Provide the (X, Y) coordinate of the cell's center where the given text is located.  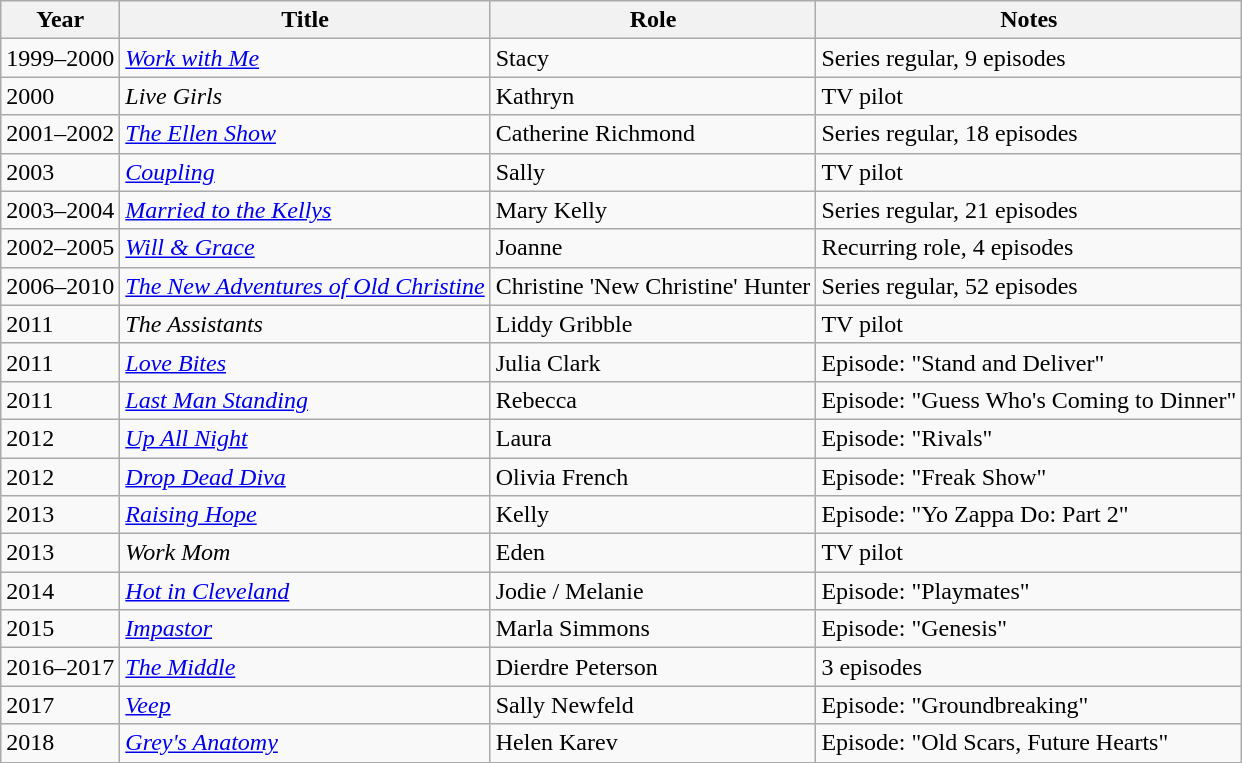
Episode: "Old Scars, Future Hearts" (1029, 743)
Will & Grace (305, 248)
Olivia French (653, 477)
Episode: "Groundbreaking" (1029, 705)
2003 (60, 172)
Jodie / Melanie (653, 591)
1999–2000 (60, 58)
Episode: "Rivals" (1029, 438)
Julia Clark (653, 362)
Episode: "Freak Show" (1029, 477)
The Assistants (305, 324)
2014 (60, 591)
Married to the Kellys (305, 210)
The Middle (305, 667)
Title (305, 20)
Eden (653, 553)
Grey's Anatomy (305, 743)
Episode: "Guess Who's Coming to Dinner" (1029, 400)
2002–2005 (60, 248)
Up All Night (305, 438)
Love Bites (305, 362)
The Ellen Show (305, 134)
2015 (60, 629)
Role (653, 20)
Work with Me (305, 58)
Catherine Richmond (653, 134)
Episode: "Stand and Deliver" (1029, 362)
Veep (305, 705)
2003–2004 (60, 210)
Year (60, 20)
Series regular, 52 episodes (1029, 286)
Sally Newfeld (653, 705)
Sally (653, 172)
Marla Simmons (653, 629)
Rebecca (653, 400)
Coupling (305, 172)
Impastor (305, 629)
Dierdre Peterson (653, 667)
Joanne (653, 248)
Series regular, 21 episodes (1029, 210)
Episode: "Yo Zappa Do: Part 2" (1029, 515)
Kelly (653, 515)
Laura (653, 438)
Raising Hope (305, 515)
Liddy Gribble (653, 324)
2018 (60, 743)
Series regular, 9 episodes (1029, 58)
2017 (60, 705)
2001–2002 (60, 134)
Last Man Standing (305, 400)
Live Girls (305, 96)
2016–2017 (60, 667)
3 episodes (1029, 667)
Stacy (653, 58)
Drop Dead Diva (305, 477)
Work Mom (305, 553)
2006–2010 (60, 286)
2000 (60, 96)
Mary Kelly (653, 210)
Kathryn (653, 96)
Series regular, 18 episodes (1029, 134)
Episode: "Genesis" (1029, 629)
Christine 'New Christine' Hunter (653, 286)
Hot in Cleveland (305, 591)
Episode: "Playmates" (1029, 591)
Recurring role, 4 episodes (1029, 248)
Notes (1029, 20)
The New Adventures of Old Christine (305, 286)
Helen Karev (653, 743)
